Return [X, Y] of the center of cell containing provided text 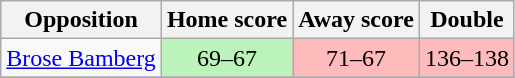
Brose Bamberg [82, 58]
Opposition [82, 20]
Away score [356, 20]
Double [466, 20]
136–138 [466, 58]
Home score [226, 20]
71–67 [356, 58]
69–67 [226, 58]
